Determine the (x, y) coordinate at the center of the cell enclosing the given text.  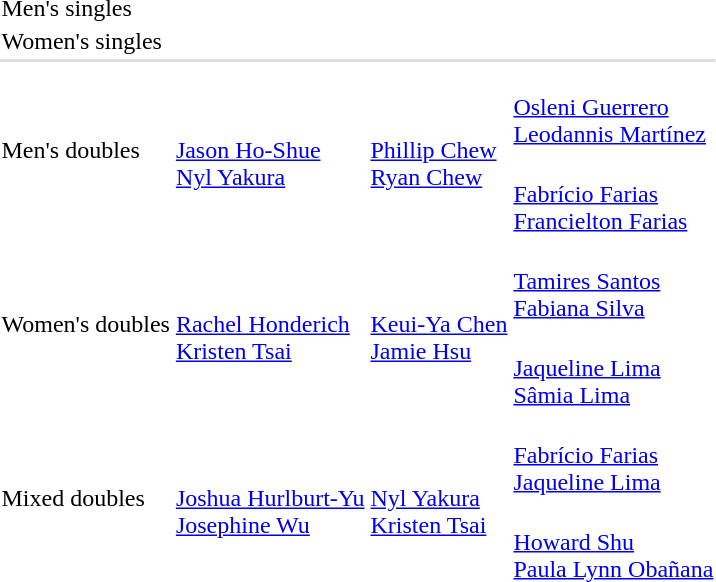
Fabrício FariasFrancielton Farias (614, 194)
Keui-Ya ChenJamie Hsu (439, 324)
Tamires SantosFabiana Silva (614, 281)
Fabrício FariasJaqueline Lima (614, 455)
Women's doubles (86, 324)
Women's singles (86, 41)
Jaqueline LimaSâmia Lima (614, 368)
Phillip ChewRyan Chew (439, 150)
Jason Ho-ShueNyl Yakura (270, 150)
Men's doubles (86, 150)
Osleni GuerreroLeodannis Martínez (614, 107)
Rachel HonderichKristen Tsai (270, 324)
